Capture the cell that displays the provided text and extract its (X, Y) central coordinate. 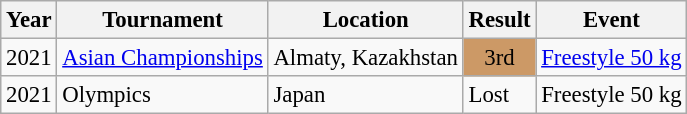
Japan (366, 95)
Tournament (162, 20)
Location (366, 20)
Result (500, 20)
Asian Championships (162, 58)
3rd (500, 58)
Almaty, Kazakhstan (366, 58)
Event (612, 20)
Year (29, 20)
Lost (500, 95)
Olympics (162, 95)
